Output the [x, y] coordinate of the center of the cell containing the given text.  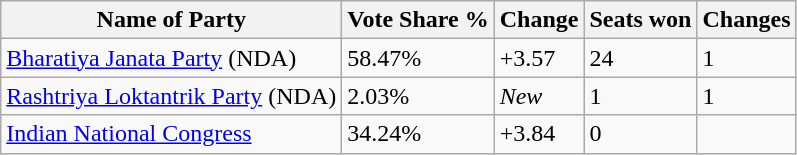
Name of Party [172, 20]
34.24% [418, 134]
+3.84 [539, 134]
Vote Share % [418, 20]
+3.57 [539, 58]
2.03% [418, 96]
Seats won [640, 20]
Rashtriya Loktantrik Party (NDA) [172, 96]
Change [539, 20]
Changes [746, 20]
58.47% [418, 58]
New [539, 96]
24 [640, 58]
Indian National Congress [172, 134]
Bharatiya Janata Party (NDA) [172, 58]
0 [640, 134]
